Scan for the cell matching the given text and deliver its [X, Y] coordinate at center. 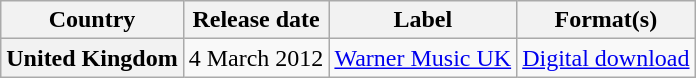
4 March 2012 [256, 58]
Warner Music UK [423, 58]
United Kingdom [92, 58]
Digital download [606, 58]
Format(s) [606, 20]
Country [92, 20]
Release date [256, 20]
Label [423, 20]
